Identify which cell holds the provided text, then report its (X, Y) central coordinate. 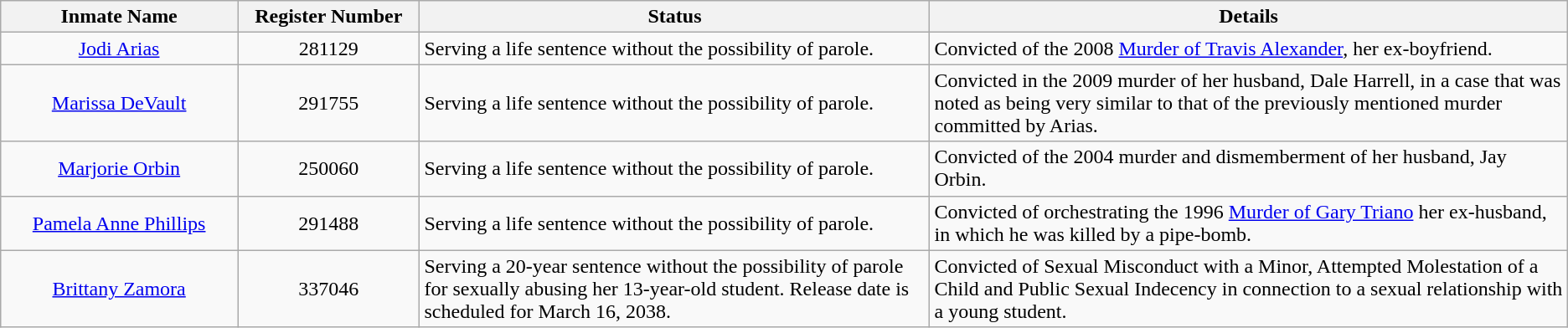
281129 (328, 49)
Brittany Zamora (119, 289)
Convicted of the 2008 Murder of Travis Alexander, her ex-boyfriend. (1248, 49)
Pamela Anne Phillips (119, 223)
Status (675, 17)
Register Number (328, 17)
291488 (328, 223)
Marjorie Orbin (119, 169)
Jodi Arias (119, 49)
Details (1248, 17)
337046 (328, 289)
Convicted of orchestrating the 1996 Murder of Gary Triano her ex-husband, in which he was killed by a pipe-bomb. (1248, 223)
291755 (328, 103)
Convicted of the 2004 murder and dismemberment of her husband, Jay Orbin. (1248, 169)
Marissa DeVault (119, 103)
250060 (328, 169)
Inmate Name (119, 17)
